For the text-containing cell, return its midpoint in (X, Y) coordinate format. 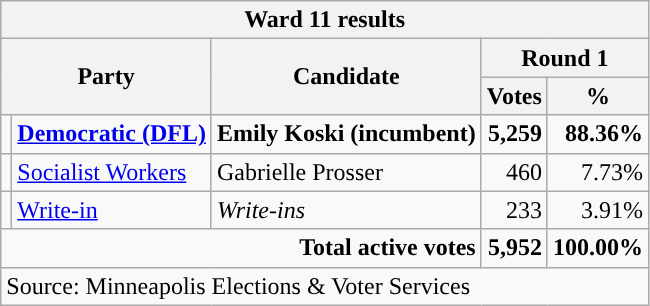
Write-in (112, 210)
Votes (514, 96)
3.91% (598, 210)
Party (106, 77)
7.73% (598, 172)
100.00% (598, 248)
Democratic (DFL) (112, 134)
5,952 (514, 248)
233 (514, 210)
460 (514, 172)
% (598, 96)
Ward 11 results (325, 20)
Emily Koski (incumbent) (346, 134)
Source: Minneapolis Elections & Voter Services (325, 286)
Write-ins (346, 210)
Total active votes (241, 248)
5,259 (514, 134)
88.36% (598, 134)
Round 1 (564, 58)
Candidate (346, 77)
Gabrielle Prosser (346, 172)
Socialist Workers (112, 172)
